Extract the (X, Y) coordinate from the center of the cell holding the provided text.  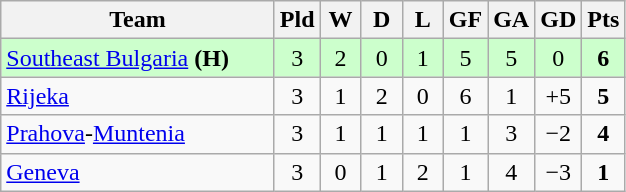
−3 (558, 172)
Pts (604, 20)
Prahova-Muntenia (138, 134)
+5 (558, 96)
L (422, 20)
GD (558, 20)
W (340, 20)
Team (138, 20)
D (382, 20)
GF (465, 20)
−2 (558, 134)
Pld (297, 20)
GA (512, 20)
Rijeka (138, 96)
Geneva (138, 172)
Southeast Bulgaria (H) (138, 58)
